Capture the cell that displays the provided text and extract its (X, Y) central coordinate. 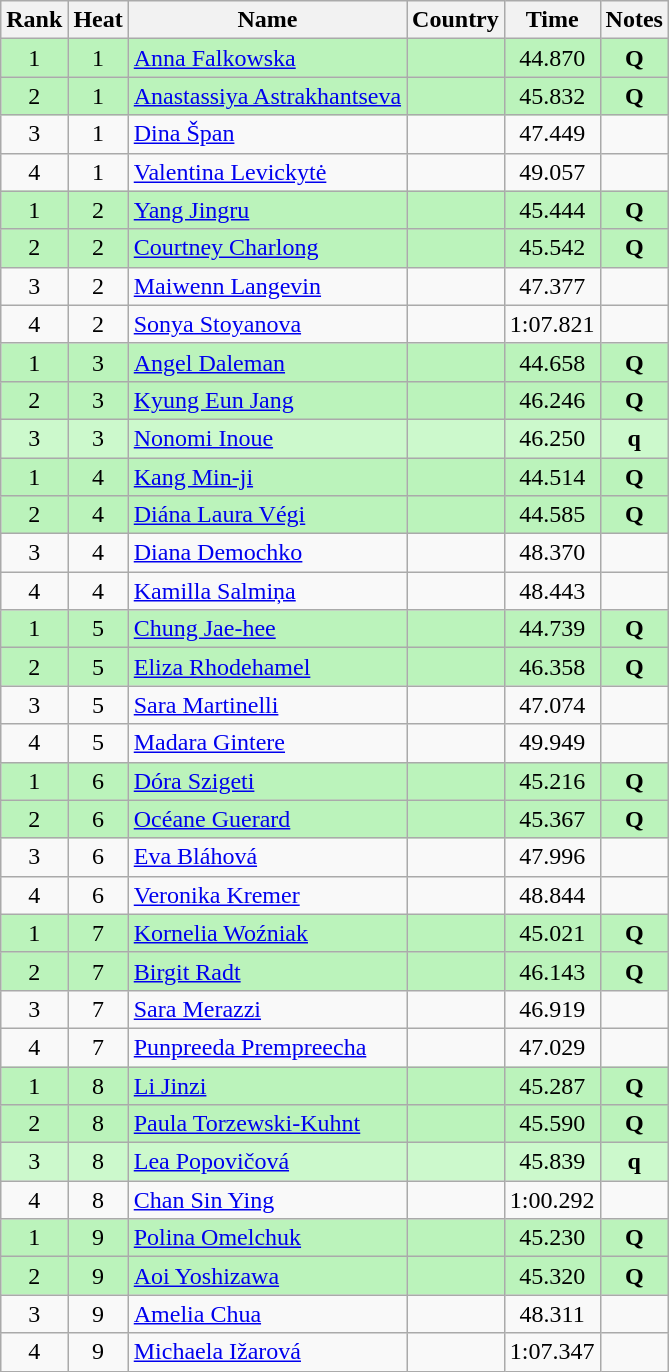
Courtney Charlong (267, 248)
Chan Sin Ying (267, 1200)
Notes (634, 20)
Dóra Szigeti (267, 781)
Chung Jae-hee (267, 629)
1:00.292 (552, 1200)
Sara Merazzi (267, 1009)
Rank (34, 20)
48.443 (552, 591)
Anastassiya Astrakhantseva (267, 96)
45.542 (552, 248)
46.919 (552, 1009)
46.143 (552, 971)
45.287 (552, 1085)
45.320 (552, 1276)
45.839 (552, 1162)
Birgit Radt (267, 971)
Heat (98, 20)
Sonya Stoyanova (267, 324)
Angel Daleman (267, 362)
Eva Bláhová (267, 857)
48.370 (552, 553)
Diana Demochko (267, 553)
45.230 (552, 1238)
45.590 (552, 1124)
45.021 (552, 933)
Li Jinzi (267, 1085)
Océane Guerard (267, 819)
44.870 (552, 58)
Paula Torzewski-Kuhnt (267, 1124)
Nonomi Inoue (267, 438)
49.949 (552, 743)
Anna Falkowska (267, 58)
47.074 (552, 705)
Veronika Kremer (267, 895)
1:07.347 (552, 1352)
Punpreeda Prempreecha (267, 1047)
Country (456, 20)
48.311 (552, 1314)
44.585 (552, 515)
Madara Gintere (267, 743)
Michaela Ižarová (267, 1352)
Yang Jingru (267, 210)
Maiwenn Langevin (267, 286)
Name (267, 20)
Polina Omelchuk (267, 1238)
44.514 (552, 477)
49.057 (552, 172)
Time (552, 20)
47.377 (552, 286)
Diána Laura Végi (267, 515)
Sara Martinelli (267, 705)
Kornelia Woźniak (267, 933)
48.844 (552, 895)
45.216 (552, 781)
1:07.821 (552, 324)
Lea Popovičová (267, 1162)
47.996 (552, 857)
Dina Špan (267, 134)
45.444 (552, 210)
45.832 (552, 96)
Valentina Levickytė (267, 172)
47.029 (552, 1047)
46.246 (552, 400)
47.449 (552, 134)
Aoi Yoshizawa (267, 1276)
Kamilla Salmiņa (267, 591)
Kyung Eun Jang (267, 400)
44.739 (552, 629)
Amelia Chua (267, 1314)
Eliza Rhodehamel (267, 667)
44.658 (552, 362)
46.250 (552, 438)
46.358 (552, 667)
Kang Min-ji (267, 477)
45.367 (552, 819)
